Find where the given text appears and provide that cell's center as (X, Y) coordinate. 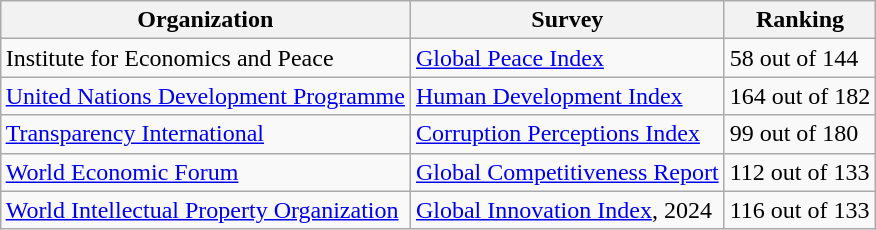
World Intellectual Property Organization (205, 210)
Global Peace Index (567, 58)
112 out of 133 (800, 172)
99 out of 180 (800, 134)
Organization (205, 20)
Human Development Index (567, 96)
164 out of 182 (800, 96)
Survey (567, 20)
World Economic Forum (205, 172)
Global Innovation Index, 2024 (567, 210)
Corruption Perceptions Index (567, 134)
Global Competitiveness Report (567, 172)
Transparency International (205, 134)
Ranking (800, 20)
58 out of 144 (800, 58)
116 out of 133 (800, 210)
United Nations Development Programme (205, 96)
Institute for Economics and Peace (205, 58)
